Capture the cell that displays the provided text and extract its (x, y) central coordinate. 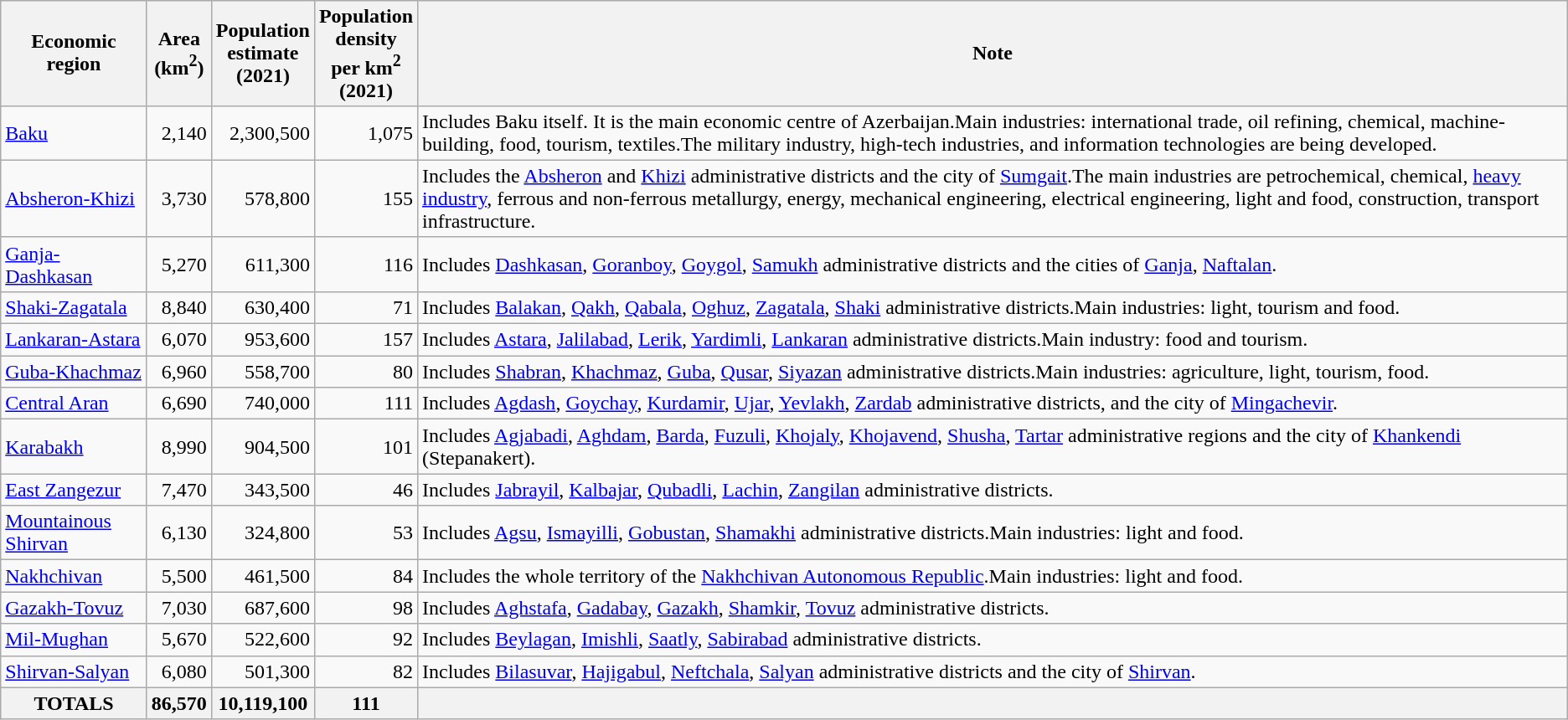
Ganja-Dashkasan (74, 265)
5,670 (179, 640)
Populationdensityper km2(2021) (365, 54)
Includes Beylagan, Imishli, Saatly, Sabirabad administrative districts. (993, 640)
Includes Balakan, Qakh, Qabala, Oghuz, Zagatala, Shaki administrative districts.Main industries: light, tourism and food. (993, 307)
Note (993, 54)
904,500 (263, 447)
Absheron-Khizi (74, 198)
Includes Agdash, Goychay, Kurdamir, Ujar, Yevlakh, Zardab administrative districts, and the city of Mingachevir. (993, 404)
687,600 (263, 608)
522,600 (263, 640)
5,270 (179, 265)
7,470 (179, 490)
82 (365, 671)
Includes Agsu, Ismayilli, Gobustan, Shamakhi administrative districts.Main industries: light and food. (993, 532)
Includes Agjabadi, Aghdam, Barda, Fuzuli, Khojaly, Khojavend, Shusha, Tartar administrative regions and the city of Khankendi (Stepanakert). (993, 447)
343,500 (263, 490)
Includes Bilasuvar, Hajigabul, Neftchala, Salyan administrative districts and the city of Shirvan. (993, 671)
155 (365, 198)
Area(km2) (179, 54)
5,500 (179, 576)
7,030 (179, 608)
Karabakh (74, 447)
Lankaran-Astara (74, 340)
2,300,500 (263, 132)
6,080 (179, 671)
953,600 (263, 340)
324,800 (263, 532)
6,960 (179, 372)
Includes Shabran, Khachmaz, Guba, Qusar, Siyazan administrative districts.Main industries: agriculture, light, tourism, food. (993, 372)
84 (365, 576)
Includes Astara, Jalilabad, Lerik, Yardimli, Lankaran administrative districts.Main industry: food and tourism. (993, 340)
Central Aran (74, 404)
740,000 (263, 404)
TOTALS (74, 703)
558,700 (263, 372)
611,300 (263, 265)
Nakhchivan (74, 576)
116 (365, 265)
2,140 (179, 132)
Includes Aghstafa, Gadabay, Gazakh, Shamkir, Tovuz administrative districts. (993, 608)
Includes Jabrayil, Kalbajar, Qubadli, Lachin, Zangilan administrative districts. (993, 490)
Includes the whole territory of the Nakhchivan Autonomous Republic.Main industries: light and food. (993, 576)
157 (365, 340)
6,070 (179, 340)
71 (365, 307)
98 (365, 608)
Shirvan-Salyan (74, 671)
53 (365, 532)
1,075 (365, 132)
Economicregion (74, 54)
Populationestimate(2021) (263, 54)
Mountainous Shirvan (74, 532)
80 (365, 372)
8,990 (179, 447)
6,130 (179, 532)
6,690 (179, 404)
Guba-Khachmaz (74, 372)
Mil-Mughan (74, 640)
501,300 (263, 671)
3,730 (179, 198)
101 (365, 447)
Baku (74, 132)
578,800 (263, 198)
461,500 (263, 576)
Shaki-Zagatala (74, 307)
Gazakh-Tovuz (74, 608)
86,570 (179, 703)
630,400 (263, 307)
East Zangezur (74, 490)
8,840 (179, 307)
10,119,100 (263, 703)
46 (365, 490)
92 (365, 640)
Includes Dashkasan, Goranboy, Goygol, Samukh administrative districts and the cities of Ganja, Naftalan. (993, 265)
